For the text-containing cell, return its midpoint in (x, y) coordinate format. 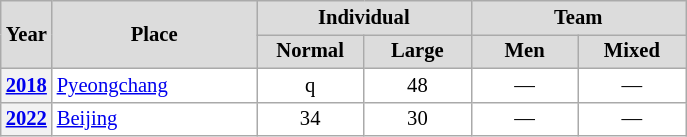
Normal (310, 51)
34 (310, 119)
Large (418, 51)
Individual (363, 17)
Pyeongchang (154, 85)
2018 (26, 85)
Men (524, 51)
Place (154, 34)
Team (578, 17)
30 (418, 119)
Year (26, 34)
48 (418, 85)
Mixed (632, 51)
Beijing (154, 119)
q (310, 85)
2022 (26, 119)
